Scan for the cell matching the given text and deliver its [X, Y] coordinate at center. 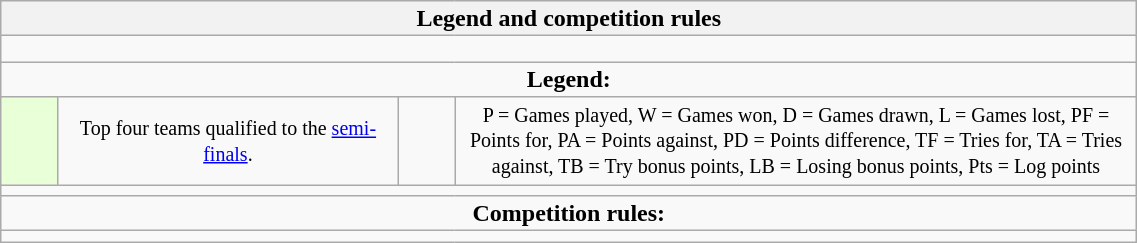
Legend and competition rules [569, 18]
Top four teams qualified to the semi-finals. [228, 141]
Legend: [569, 80]
Competition rules: [569, 214]
